Return the (x, y) coordinate for the center point of the cell that contains the specified text.  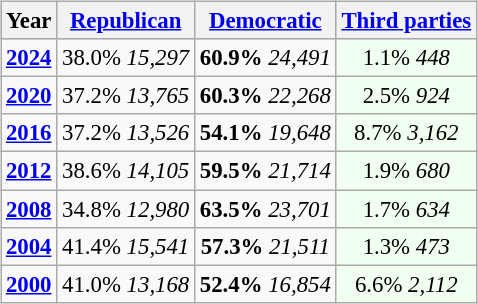
1.9% 680 (406, 171)
2004 (29, 246)
Third parties (406, 21)
57.3% 21,511 (266, 246)
60.3% 22,268 (266, 96)
2012 (29, 171)
Year (29, 21)
41.4% 15,541 (126, 246)
60.9% 24,491 (266, 58)
1.7% 634 (406, 209)
6.6% 2,112 (406, 284)
52.4% 16,854 (266, 284)
34.8% 12,980 (126, 209)
38.0% 15,297 (126, 58)
Republican (126, 21)
54.1% 19,648 (266, 133)
2000 (29, 284)
8.7% 3,162 (406, 133)
59.5% 21,714 (266, 171)
37.2% 13,526 (126, 133)
2024 (29, 58)
1.1% 448 (406, 58)
2016 (29, 133)
1.3% 473 (406, 246)
63.5% 23,701 (266, 209)
38.6% 14,105 (126, 171)
41.0% 13,168 (126, 284)
Democratic (266, 21)
2020 (29, 96)
2008 (29, 209)
2.5% 924 (406, 96)
37.2% 13,765 (126, 96)
